Return the [x, y] coordinate for the center point of the cell that contains the specified text.  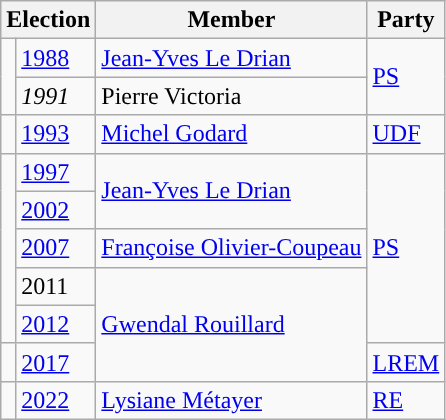
2007 [56, 248]
Lysiane Métayer [232, 400]
2011 [56, 286]
2022 [56, 400]
Gwendal Rouillard [232, 324]
LREM [406, 362]
Michel Godard [232, 134]
Pierre Victoria [232, 96]
Election [48, 20]
2012 [56, 324]
1991 [56, 96]
2002 [56, 210]
1988 [56, 58]
Françoise Olivier-Coupeau [232, 248]
Member [232, 20]
1997 [56, 172]
1993 [56, 134]
UDF [406, 134]
2017 [56, 362]
Party [406, 20]
RE [406, 400]
